Identify which cell holds the provided text, then report its (X, Y) central coordinate. 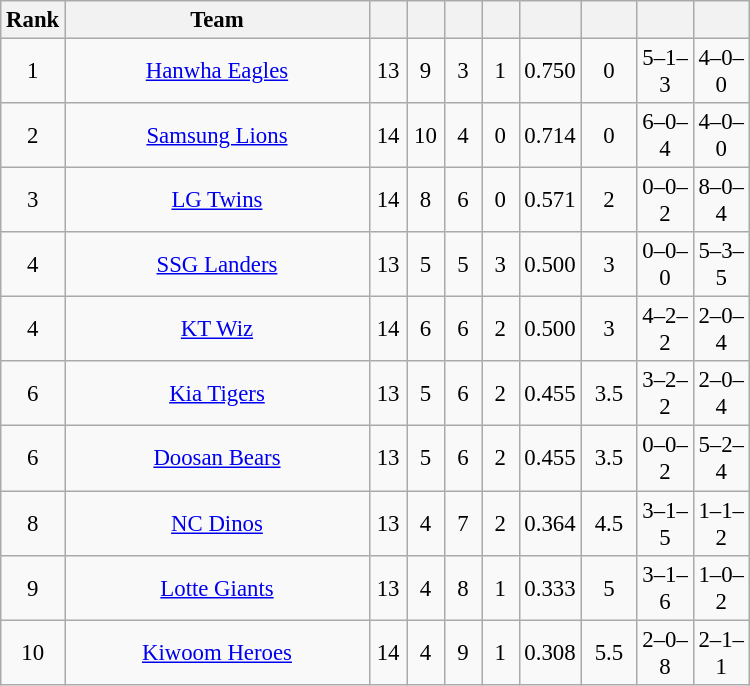
0–0–0 (665, 264)
Kiwoom Heroes (218, 652)
4.5 (609, 524)
Kia Tigers (218, 394)
0.714 (550, 136)
0.750 (550, 72)
Team (218, 20)
3–1–5 (665, 524)
Rank (33, 20)
3–2–2 (665, 394)
8–0–4 (721, 200)
2–0–8 (665, 652)
4–2–2 (665, 330)
6–0–4 (665, 136)
5–2–4 (721, 458)
SSG Landers (218, 264)
0.364 (550, 524)
0.308 (550, 652)
3–1–6 (665, 588)
0.333 (550, 588)
1–1–2 (721, 524)
0.571 (550, 200)
Samsung Lions (218, 136)
NC Dinos (218, 524)
2–1–1 (721, 652)
5–1–3 (665, 72)
7 (462, 524)
5.5 (609, 652)
5–3–5 (721, 264)
LG Twins (218, 200)
1–0–2 (721, 588)
Doosan Bears (218, 458)
Hanwha Eagles (218, 72)
KT Wiz (218, 330)
Lotte Giants (218, 588)
